Search for the cell housing the specified text and yield its [X, Y] center coordinate. 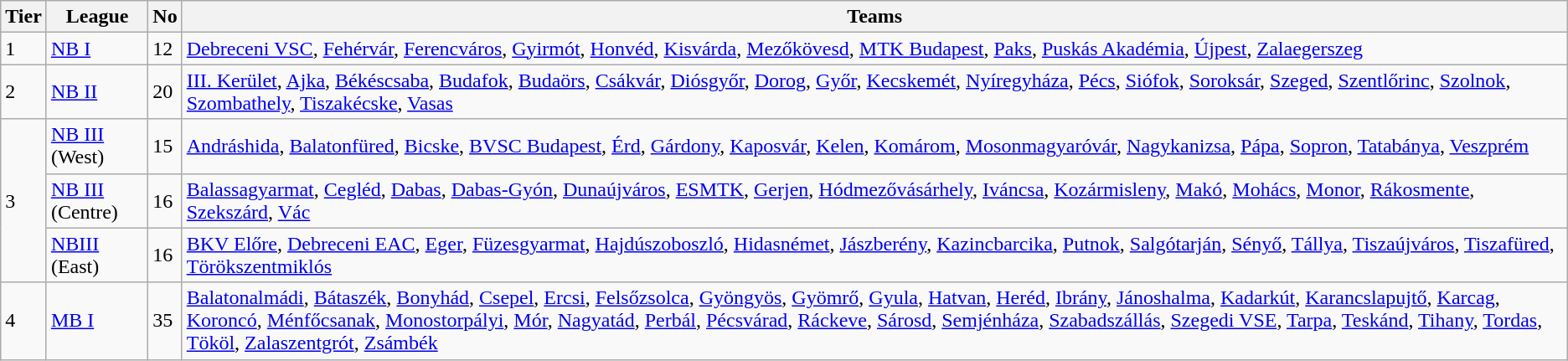
Debreceni VSC, Fehérvár, Ferencváros, Gyirmót, Honvéd, Kisvárda, Mezőkövesd, MTK Budapest, Paks, Puskás Akadémia, Újpest, Zalaegerszeg [874, 49]
20 [165, 92]
Tier [23, 17]
MB I [97, 321]
4 [23, 321]
NB III (West) [97, 146]
NB I [97, 49]
League [97, 17]
12 [165, 49]
15 [165, 146]
3 [23, 201]
Teams [874, 17]
2 [23, 92]
NB III (Centre) [97, 201]
No [165, 17]
35 [165, 321]
NB II [97, 92]
1 [23, 49]
NBIII (East) [97, 255]
